Locate the cell with the specified text and output its [x, y] center coordinate. 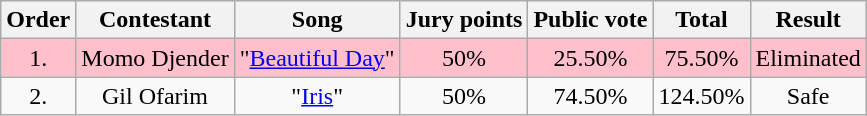
Total [702, 20]
Result [808, 20]
Public vote [590, 20]
Order [38, 20]
Safe [808, 96]
Song [317, 20]
Eliminated [808, 58]
75.50% [702, 58]
Momo Djender [155, 58]
74.50% [590, 96]
Gil Ofarim [155, 96]
Jury points [464, 20]
25.50% [590, 58]
1. [38, 58]
"Beautiful Day" [317, 58]
Contestant [155, 20]
2. [38, 96]
124.50% [702, 96]
"Iris" [317, 96]
